Provide the [X, Y] coordinate of the cell's center where the given text is located.  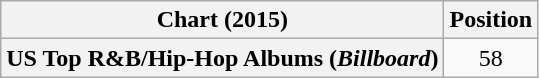
US Top R&B/Hip-Hop Albums (Billboard) [222, 58]
Chart (2015) [222, 20]
Position [491, 20]
58 [491, 58]
